Determine the [X, Y] coordinate at the center of the cell enclosing the given text.  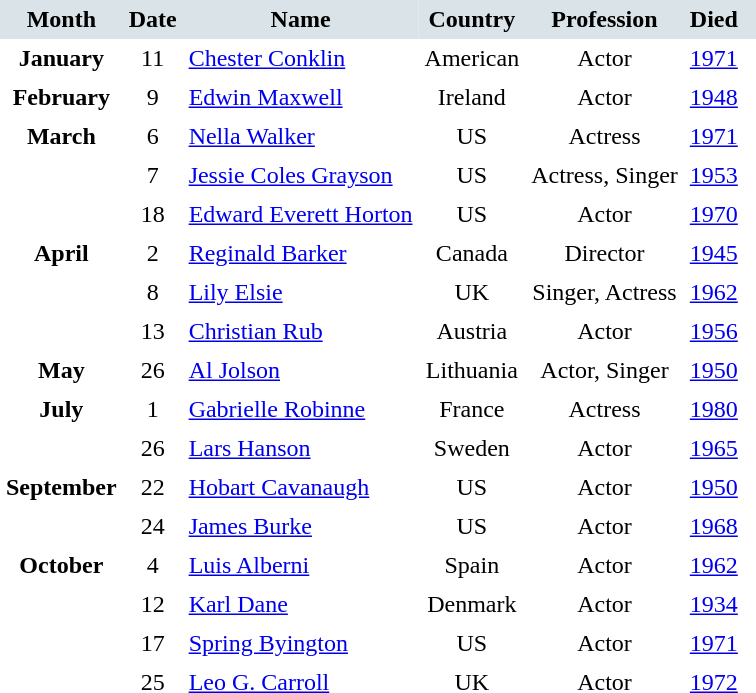
1945 [714, 254]
1 [153, 410]
22 [153, 488]
Date [153, 20]
September [62, 507]
Edward Everett Horton [301, 214]
6 [153, 136]
1956 [714, 332]
1965 [714, 448]
1970 [714, 214]
Jessie Coles Grayson [301, 176]
Luis Alberni [301, 566]
UK [472, 292]
1980 [714, 410]
Sweden [472, 448]
Christian Rub [301, 332]
Nella Walker [301, 136]
7 [153, 176]
Name [301, 20]
February [62, 98]
July [62, 429]
1934 [714, 604]
1953 [714, 176]
April [62, 292]
8 [153, 292]
2 [153, 254]
Lars Hanson [301, 448]
Director [604, 254]
Chester Conklin [301, 58]
Actor, Singer [604, 370]
Month [62, 20]
17 [153, 644]
Profession [604, 20]
Canada [472, 254]
Country [472, 20]
12 [153, 604]
11 [153, 58]
1948 [714, 98]
Ireland [472, 98]
Lithuania [472, 370]
Lily Elsie [301, 292]
13 [153, 332]
Reginald Barker [301, 254]
Al Jolson [301, 370]
March [62, 176]
Actress, Singer [604, 176]
May [62, 370]
4 [153, 566]
Spain [472, 566]
Edwin Maxwell [301, 98]
Austria [472, 332]
France [472, 410]
1968 [714, 526]
James Burke [301, 526]
American [472, 58]
Died [714, 20]
Gabrielle Robinne [301, 410]
18 [153, 214]
24 [153, 526]
Hobart Cavanaugh [301, 488]
January [62, 58]
9 [153, 98]
Denmark [472, 604]
Spring Byington [301, 644]
Singer, Actress [604, 292]
Karl Dane [301, 604]
